Capture the cell that displays the provided text and extract its (X, Y) central coordinate. 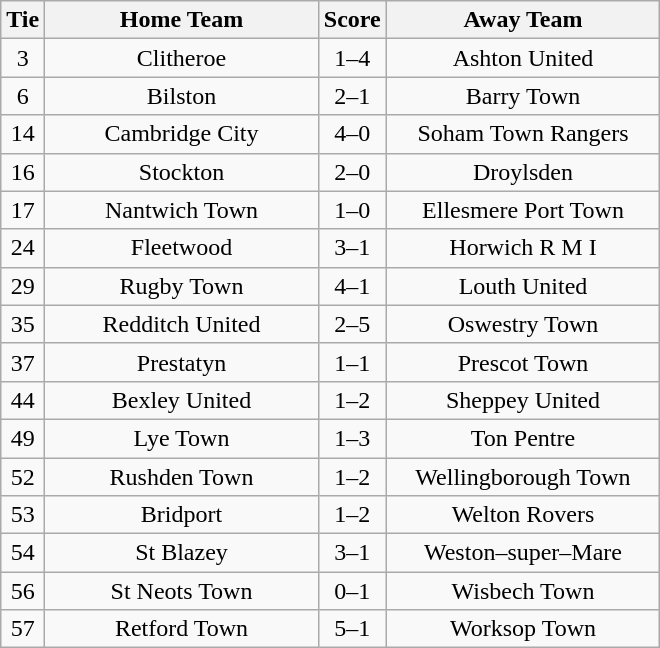
35 (23, 324)
3 (23, 58)
2–5 (352, 324)
2–0 (352, 172)
Ellesmere Port Town (523, 210)
Away Team (523, 20)
Horwich R M I (523, 248)
Ton Pentre (523, 438)
1–0 (352, 210)
1–4 (352, 58)
Retford Town (182, 629)
37 (23, 362)
Tie (23, 20)
Score (352, 20)
49 (23, 438)
Wellingborough Town (523, 477)
52 (23, 477)
Soham Town Rangers (523, 134)
6 (23, 96)
Fleetwood (182, 248)
57 (23, 629)
Oswestry Town (523, 324)
Rugby Town (182, 286)
5–1 (352, 629)
Ashton United (523, 58)
Prestatyn (182, 362)
16 (23, 172)
Lye Town (182, 438)
1–3 (352, 438)
1–1 (352, 362)
14 (23, 134)
54 (23, 553)
17 (23, 210)
Weston–super–Mare (523, 553)
Bilston (182, 96)
Bexley United (182, 400)
St Neots Town (182, 591)
Barry Town (523, 96)
56 (23, 591)
Wisbech Town (523, 591)
Clitheroe (182, 58)
53 (23, 515)
29 (23, 286)
Rushden Town (182, 477)
Worksop Town (523, 629)
24 (23, 248)
Welton Rovers (523, 515)
Prescot Town (523, 362)
Nantwich Town (182, 210)
St Blazey (182, 553)
0–1 (352, 591)
Cambridge City (182, 134)
44 (23, 400)
4–1 (352, 286)
4–0 (352, 134)
2–1 (352, 96)
Louth United (523, 286)
Bridport (182, 515)
Sheppey United (523, 400)
Home Team (182, 20)
Stockton (182, 172)
Droylsden (523, 172)
Redditch United (182, 324)
